Identify which cell holds the provided text, then report its (X, Y) central coordinate. 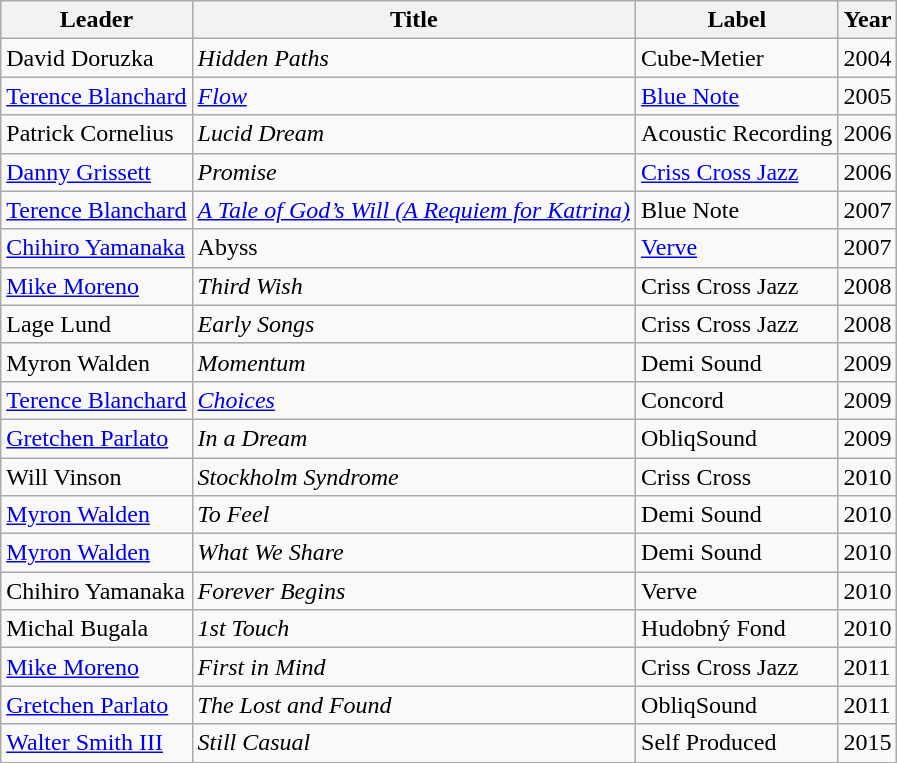
2004 (868, 58)
Lucid Dream (414, 134)
Still Casual (414, 743)
Early Songs (414, 324)
Forever Begins (414, 591)
Patrick Cornelius (96, 134)
David Doruzka (96, 58)
Lage Lund (96, 324)
Third Wish (414, 286)
Hidden Paths (414, 58)
In a Dream (414, 438)
Michal Bugala (96, 629)
1st Touch (414, 629)
Promise (414, 172)
Will Vinson (96, 477)
First in Mind (414, 667)
What We Share (414, 553)
To Feel (414, 515)
Criss Cross (737, 477)
2005 (868, 96)
Stockholm Syndrome (414, 477)
Title (414, 20)
Danny Grissett (96, 172)
Cube-Metier (737, 58)
Concord (737, 400)
Hudobný Fond (737, 629)
Abyss (414, 248)
Year (868, 20)
Flow (414, 96)
Leader (96, 20)
Choices (414, 400)
2015 (868, 743)
Momentum (414, 362)
Acoustic Recording (737, 134)
Label (737, 20)
Self Produced (737, 743)
The Lost and Found (414, 705)
Walter Smith III (96, 743)
A Tale of God’s Will (A Requiem for Katrina) (414, 210)
